Identify which cell holds the provided text, then report its [x, y] central coordinate. 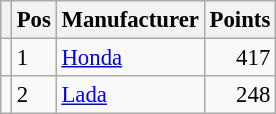
248 [240, 95]
417 [240, 58]
Manufacturer [130, 20]
Honda [130, 58]
Pos [34, 20]
Lada [130, 95]
Points [240, 20]
1 [34, 58]
2 [34, 95]
